Determine the (X, Y) coordinate at the center of the cell enclosing the given text.  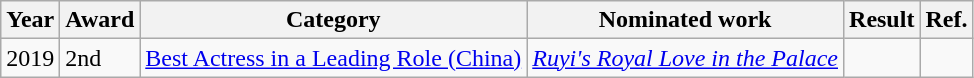
Ref. (946, 20)
2nd (100, 58)
Nominated work (686, 20)
2019 (30, 58)
Award (100, 20)
Result (882, 20)
Year (30, 20)
Best Actress in a Leading Role (China) (334, 58)
Category (334, 20)
Ruyi's Royal Love in the Palace (686, 58)
